Detect which cell encompasses the target text, then output its (X, Y) center coordinate. 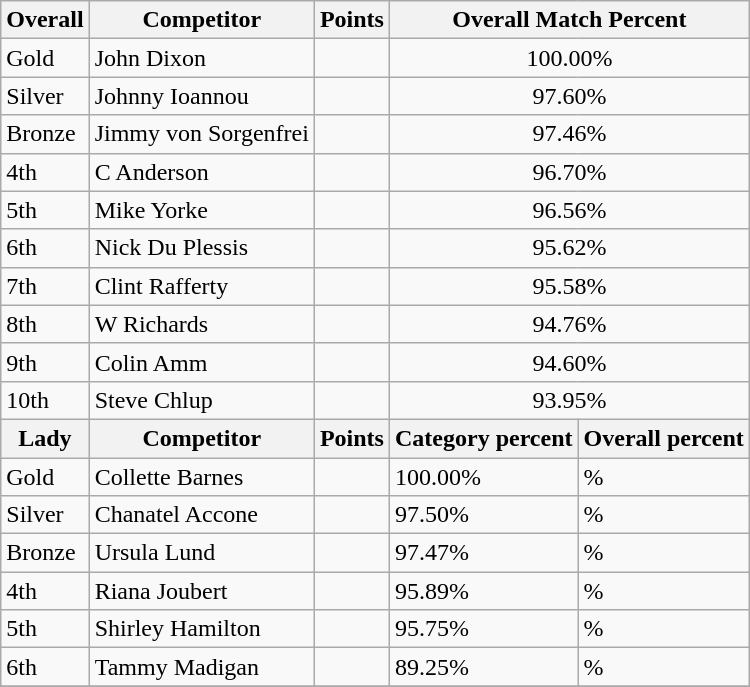
93.95% (569, 400)
Overall percent (664, 438)
Tammy Madigan (202, 667)
Jimmy von Sorgenfrei (202, 134)
97.46% (569, 134)
7th (45, 286)
Chanatel Accone (202, 515)
97.50% (484, 515)
W Richards (202, 324)
C Anderson (202, 172)
10th (45, 400)
Riana Joubert (202, 591)
8th (45, 324)
Johnny Ioannou (202, 96)
96.56% (569, 210)
Nick Du Plessis (202, 248)
Clint Rafferty (202, 286)
9th (45, 362)
96.70% (569, 172)
94.76% (569, 324)
Steve Chlup (202, 400)
95.58% (569, 286)
Overall (45, 20)
97.60% (569, 96)
95.89% (484, 591)
Shirley Hamilton (202, 629)
Ursula Lund (202, 553)
Mike Yorke (202, 210)
95.62% (569, 248)
94.60% (569, 362)
Lady (45, 438)
Overall Match Percent (569, 20)
89.25% (484, 667)
Colin Amm (202, 362)
Collette Barnes (202, 477)
John Dixon (202, 58)
95.75% (484, 629)
Category percent (484, 438)
97.47% (484, 553)
